Output the [x, y] coordinate of the center of the cell containing the given text.  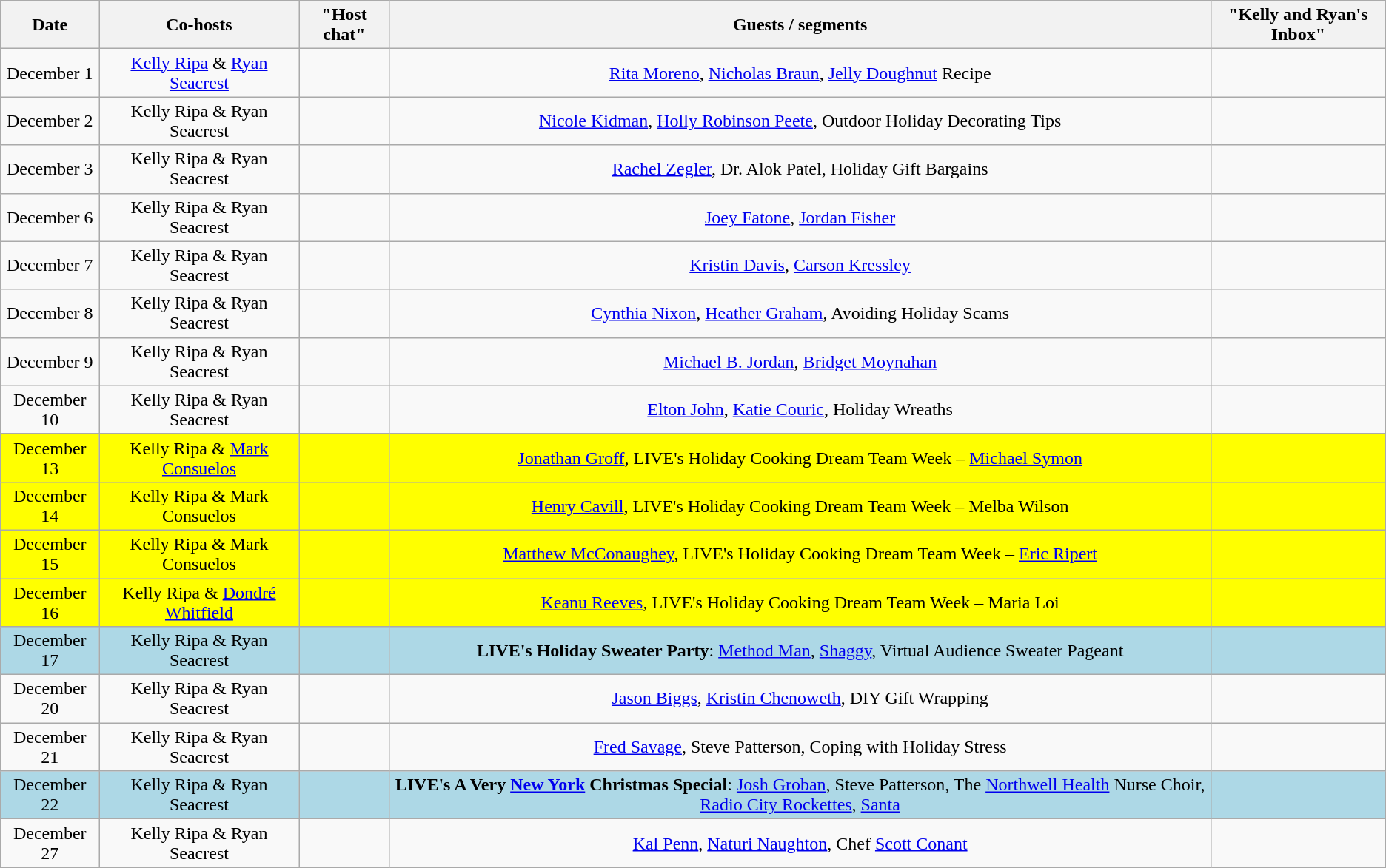
December 10 [50, 410]
Cynthia Nixon, Heather Graham, Avoiding Holiday Scams [800, 314]
LIVE's Holiday Sweater Party: Method Man, Shaggy, Virtual Audience Sweater Pageant [800, 651]
December 9 [50, 361]
Joey Fatone, Jordan Fisher [800, 218]
"Host chat" [344, 25]
December 8 [50, 314]
December 22 [50, 795]
December 20 [50, 699]
Jason Biggs, Kristin Chenoweth, DIY Gift Wrapping [800, 699]
December 13 [50, 457]
LIVE's A Very New York Christmas Special: Josh Groban, Steve Patterson, The Northwell Health Nurse Choir, Radio City Rockettes, Santa [800, 795]
December 27 [50, 844]
December 3 [50, 169]
December 17 [50, 651]
Henry Cavill, LIVE's Holiday Cooking Dream Team Week – Melba Wilson [800, 506]
"Kelly and Ryan's Inbox" [1298, 25]
Kelly Ripa & Dondré Whitfield [199, 602]
December 21 [50, 747]
Matthew McConaughey, LIVE's Holiday Cooking Dream Team Week – Eric Ripert [800, 554]
Elton John, Katie Couric, Holiday Wreaths [800, 410]
December 6 [50, 218]
Rita Moreno, Nicholas Braun, Jelly Doughnut Recipe [800, 73]
Date [50, 25]
Jonathan Groff, LIVE's Holiday Cooking Dream Team Week – Michael Symon [800, 457]
December 14 [50, 506]
Kristin Davis, Carson Kressley [800, 265]
December 2 [50, 121]
Keanu Reeves, LIVE's Holiday Cooking Dream Team Week – Maria Loi [800, 602]
Guests / segments [800, 25]
Co-hosts [199, 25]
December 16 [50, 602]
December 7 [50, 265]
Nicole Kidman, Holly Robinson Peete, Outdoor Holiday Decorating Tips [800, 121]
December 1 [50, 73]
Kal Penn, Naturi Naughton, Chef Scott Conant [800, 844]
Michael B. Jordan, Bridget Moynahan [800, 361]
Fred Savage, Steve Patterson, Coping with Holiday Stress [800, 747]
December 15 [50, 554]
Rachel Zegler, Dr. Alok Patel, Holiday Gift Bargains [800, 169]
